Pinpoint the cell where the given text exists, returning its [x, y] midpoint coordinate. 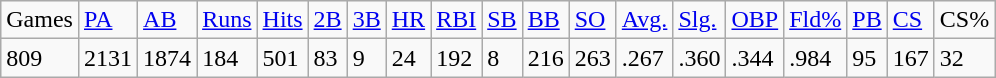
2131 [108, 58]
HR [408, 20]
263 [592, 58]
809 [40, 58]
SB [502, 20]
Games [40, 20]
RBI [456, 20]
8 [502, 58]
501 [282, 58]
.344 [755, 58]
Avg. [644, 20]
167 [910, 58]
83 [328, 58]
.267 [644, 58]
BB [546, 20]
SO [592, 20]
Hits [282, 20]
1874 [168, 58]
184 [227, 58]
.360 [700, 58]
CS% [964, 20]
PA [108, 20]
OBP [755, 20]
3B [366, 20]
Fld% [816, 20]
192 [456, 58]
AB [168, 20]
32 [964, 58]
216 [546, 58]
9 [366, 58]
Runs [227, 20]
CS [910, 20]
.984 [816, 58]
24 [408, 58]
PB [867, 20]
95 [867, 58]
Slg. [700, 20]
2B [328, 20]
